Extract the [x, y] coordinate from the center of the cell holding the provided text.  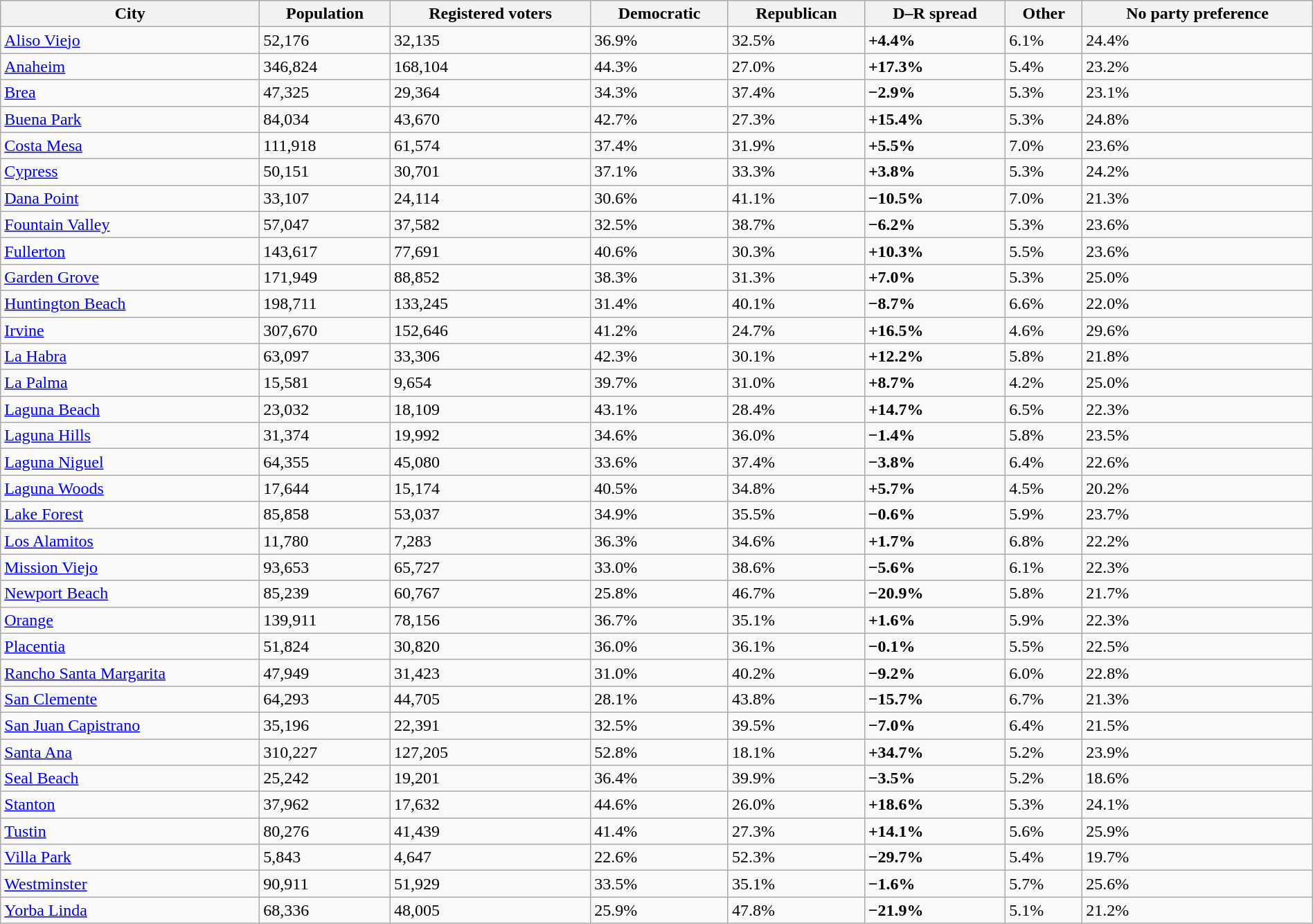
38.6% [796, 567]
64,293 [325, 699]
Irvine [130, 330]
Lake Forest [130, 515]
22.2% [1198, 541]
−20.9% [935, 594]
44.3% [659, 66]
40.5% [659, 488]
65,727 [490, 567]
35,196 [325, 725]
+5.5% [935, 145]
17,632 [490, 805]
5.1% [1044, 910]
29.6% [1198, 330]
Laguna Beach [130, 409]
51,824 [325, 646]
127,205 [490, 752]
310,227 [325, 752]
111,918 [325, 145]
6.5% [1044, 409]
40.2% [796, 673]
22,391 [490, 725]
−5.6% [935, 567]
36.1% [796, 646]
31.3% [796, 277]
38.3% [659, 277]
41.1% [796, 198]
35.5% [796, 515]
30,820 [490, 646]
6.0% [1044, 673]
+8.7% [935, 383]
52.3% [796, 858]
25.8% [659, 594]
Registered voters [490, 14]
9,654 [490, 383]
64,355 [325, 462]
+10.3% [935, 251]
47,949 [325, 673]
24.2% [1198, 172]
31,423 [490, 673]
36.4% [659, 779]
Laguna Woods [130, 488]
23.7% [1198, 515]
+34.7% [935, 752]
139,911 [325, 620]
46.7% [796, 594]
7,283 [490, 541]
44,705 [490, 699]
39.7% [659, 383]
21.7% [1198, 594]
6.6% [1044, 303]
−1.4% [935, 436]
La Habra [130, 357]
47,325 [325, 93]
La Palma [130, 383]
−9.2% [935, 673]
33.0% [659, 567]
Democratic [659, 14]
+7.0% [935, 277]
68,336 [325, 910]
18.1% [796, 752]
Orange [130, 620]
171,949 [325, 277]
−1.6% [935, 884]
21.5% [1198, 725]
57,047 [325, 224]
25,242 [325, 779]
85,239 [325, 594]
90,911 [325, 884]
Westminster [130, 884]
198,711 [325, 303]
41,439 [490, 831]
+17.3% [935, 66]
31.9% [796, 145]
24,114 [490, 198]
32,135 [490, 40]
Fullerton [130, 251]
48,005 [490, 910]
26.0% [796, 805]
53,037 [490, 515]
17,644 [325, 488]
4,647 [490, 858]
21.2% [1198, 910]
Dana Point [130, 198]
34.9% [659, 515]
4.5% [1044, 488]
−6.2% [935, 224]
36.9% [659, 40]
−21.9% [935, 910]
Los Alamitos [130, 541]
−0.6% [935, 515]
Other [1044, 14]
42.7% [659, 119]
28.4% [796, 409]
77,691 [490, 251]
21.8% [1198, 357]
43,670 [490, 119]
39.5% [796, 725]
Newport Beach [130, 594]
6.8% [1044, 541]
Yorba Linda [130, 910]
Laguna Hills [130, 436]
Buena Park [130, 119]
30.1% [796, 357]
133,245 [490, 303]
25.6% [1198, 884]
Fountain Valley [130, 224]
+4.4% [935, 40]
5,843 [325, 858]
15,174 [490, 488]
33.3% [796, 172]
−2.9% [935, 93]
5.7% [1044, 884]
23.5% [1198, 436]
15,581 [325, 383]
Tustin [130, 831]
168,104 [490, 66]
−7.0% [935, 725]
Laguna Niguel [130, 462]
60,767 [490, 594]
27.0% [796, 66]
24.1% [1198, 805]
30.6% [659, 198]
78,156 [490, 620]
19,201 [490, 779]
6.7% [1044, 699]
−10.5% [935, 198]
30,701 [490, 172]
31.4% [659, 303]
Villa Park [130, 858]
88,852 [490, 277]
37,582 [490, 224]
Mission Viejo [130, 567]
80,276 [325, 831]
+1.6% [935, 620]
152,646 [490, 330]
33,306 [490, 357]
+3.8% [935, 172]
29,364 [490, 93]
93,653 [325, 567]
Santa Ana [130, 752]
+14.7% [935, 409]
24.4% [1198, 40]
143,617 [325, 251]
52,176 [325, 40]
30.3% [796, 251]
−3.5% [935, 779]
Placentia [130, 646]
28.1% [659, 699]
50,151 [325, 172]
34.3% [659, 93]
23.9% [1198, 752]
4.6% [1044, 330]
85,858 [325, 515]
−8.7% [935, 303]
Rancho Santa Margarita [130, 673]
+12.2% [935, 357]
34.8% [796, 488]
Population [325, 14]
−29.7% [935, 858]
52.8% [659, 752]
−3.8% [935, 462]
84,034 [325, 119]
+15.4% [935, 119]
Republican [796, 14]
Seal Beach [130, 779]
No party preference [1198, 14]
+1.7% [935, 541]
Stanton [130, 805]
Anaheim [130, 66]
San Juan Capistrano [130, 725]
22.5% [1198, 646]
346,824 [325, 66]
22.0% [1198, 303]
36.7% [659, 620]
39.9% [796, 779]
22.8% [1198, 673]
36.3% [659, 541]
33.6% [659, 462]
San Clemente [130, 699]
38.7% [796, 224]
23.1% [1198, 93]
+14.1% [935, 831]
Costa Mesa [130, 145]
Brea [130, 93]
4.2% [1044, 383]
61,574 [490, 145]
Huntington Beach [130, 303]
Cypress [130, 172]
43.8% [796, 699]
24.7% [796, 330]
City [130, 14]
42.3% [659, 357]
51,929 [490, 884]
D–R spread [935, 14]
18.6% [1198, 779]
23,032 [325, 409]
Garden Grove [130, 277]
41.2% [659, 330]
40.6% [659, 251]
44.6% [659, 805]
18,109 [490, 409]
307,670 [325, 330]
63,097 [325, 357]
19.7% [1198, 858]
45,080 [490, 462]
33.5% [659, 884]
31,374 [325, 436]
41.4% [659, 831]
37,962 [325, 805]
Aliso Viejo [130, 40]
+16.5% [935, 330]
+18.6% [935, 805]
11,780 [325, 541]
24.8% [1198, 119]
20.2% [1198, 488]
33,107 [325, 198]
37.1% [659, 172]
40.1% [796, 303]
−15.7% [935, 699]
5.6% [1044, 831]
+5.7% [935, 488]
23.2% [1198, 66]
19,992 [490, 436]
47.8% [796, 910]
43.1% [659, 409]
−0.1% [935, 646]
